Return [x, y] of the center of cell containing provided text 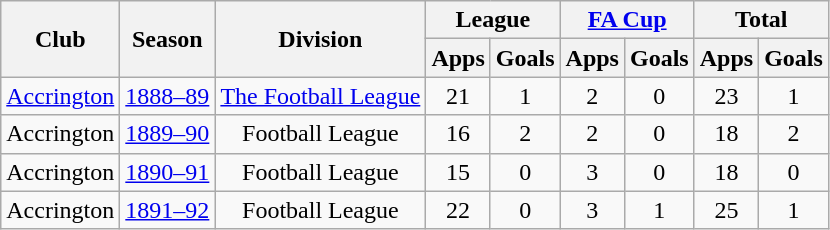
Division [320, 39]
15 [458, 172]
1891–92 [168, 210]
21 [458, 96]
1888–89 [168, 96]
Total [761, 20]
22 [458, 210]
The Football League [320, 96]
1890–91 [168, 172]
League [493, 20]
Season [168, 39]
23 [726, 96]
1889–90 [168, 134]
FA Cup [627, 20]
25 [726, 210]
16 [458, 134]
Club [60, 39]
